Pinpoint the cell where the given text exists, returning its [X, Y] midpoint coordinate. 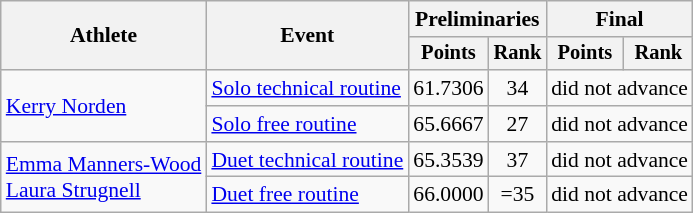
66.0000 [448, 195]
Duet technical routine [307, 160]
Final [620, 19]
Kerry Norden [104, 106]
Solo technical routine [307, 88]
Event [307, 36]
37 [518, 160]
27 [518, 124]
Duet free routine [307, 195]
Preliminaries [477, 19]
65.3539 [448, 160]
65.6667 [448, 124]
Solo free routine [307, 124]
Emma Manners-WoodLaura Strugnell [104, 178]
=35 [518, 195]
Athlete [104, 36]
61.7306 [448, 88]
34 [518, 88]
